Scan for the cell matching the given text and deliver its (X, Y) coordinate at center. 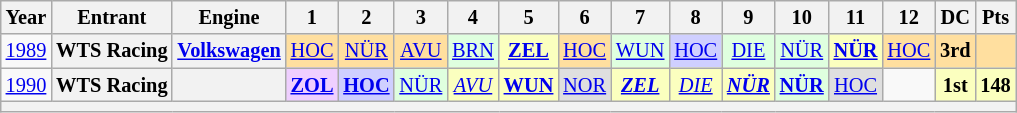
9 (748, 17)
1990 (26, 85)
BRN (473, 51)
Year (26, 17)
1st (955, 85)
ZOL (312, 85)
Pts (995, 17)
10 (802, 17)
Engine (228, 17)
NOR (584, 85)
3rd (955, 51)
Entrant (112, 17)
2 (366, 17)
8 (696, 17)
4 (473, 17)
Volkswagen (228, 51)
1989 (26, 51)
7 (640, 17)
3 (420, 17)
12 (908, 17)
11 (856, 17)
148 (995, 85)
1 (312, 17)
6 (584, 17)
DC (955, 17)
5 (529, 17)
